Return (x, y) of the center of cell containing provided text 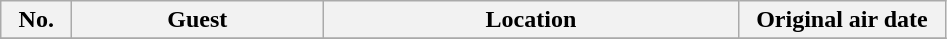
Original air date (842, 20)
No. (36, 20)
Guest (198, 20)
Location (531, 20)
